Pinpoint the cell where the given text exists, returning its [X, Y] midpoint coordinate. 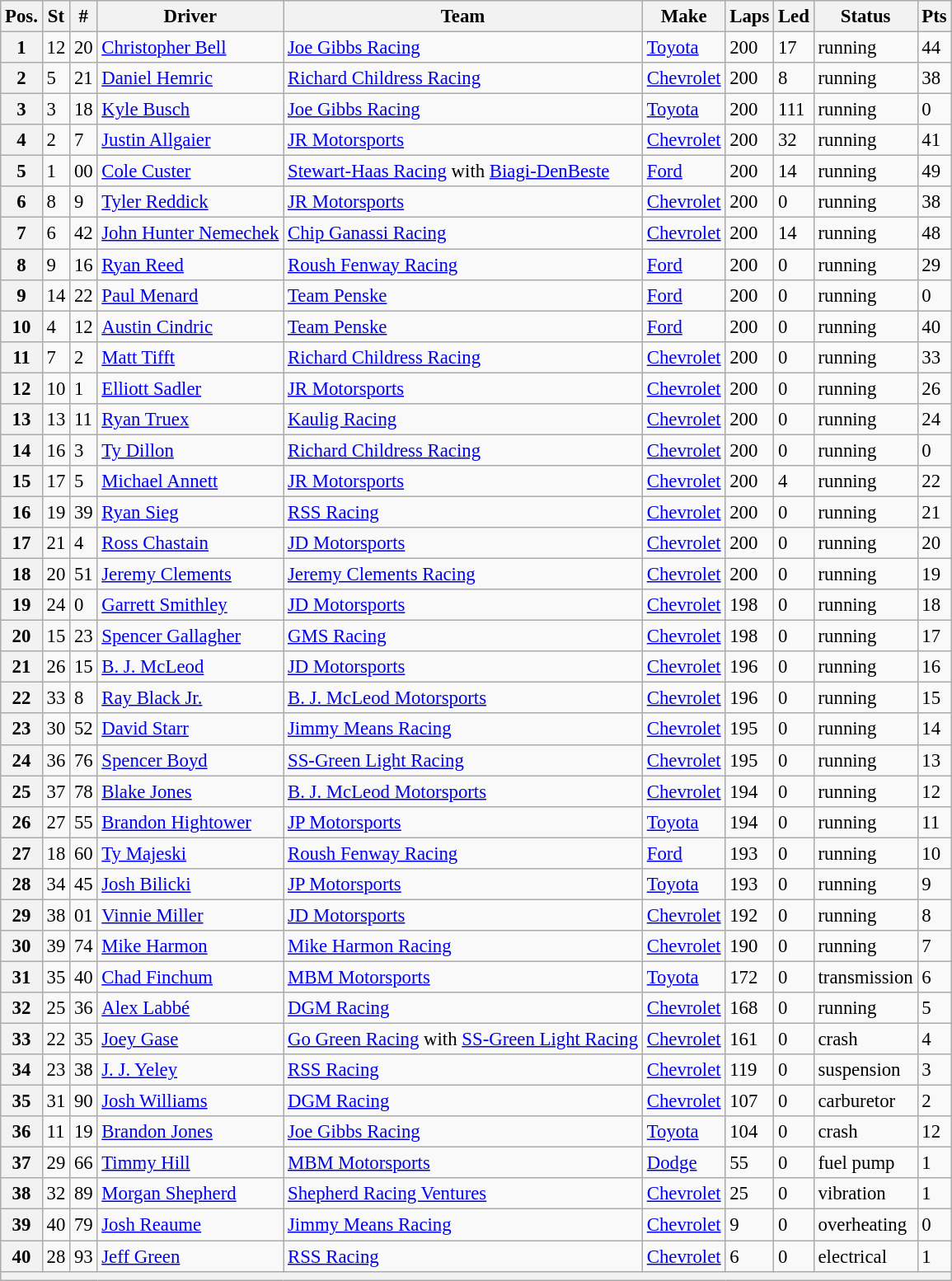
107 [750, 1101]
89 [84, 1194]
electrical [865, 1256]
vibration [865, 1194]
90 [84, 1101]
Garrett Smithley [190, 605]
Ryan Reed [190, 265]
John Hunter Nemechek [190, 233]
44 [935, 48]
Vinnie Miller [190, 915]
104 [750, 1132]
79 [84, 1225]
74 [84, 946]
SS-Green Light Racing [463, 760]
Dodge [683, 1163]
Cole Custer [190, 171]
Make [683, 16]
41 [935, 140]
52 [84, 730]
01 [84, 915]
St [56, 16]
Ryan Truex [190, 420]
Justin Allgaier [190, 140]
Timmy Hill [190, 1163]
Morgan Shepherd [190, 1194]
Elliott Sadler [190, 388]
fuel pump [865, 1163]
Stewart-Haas Racing with Biagi-DenBeste [463, 171]
Shepherd Racing Ventures [463, 1194]
Jeremy Clements [190, 575]
Tyler Reddick [190, 202]
190 [750, 946]
carburetor [865, 1101]
93 [84, 1256]
Josh Williams [190, 1101]
B. J. McLeod [190, 667]
Ross Chastain [190, 543]
168 [750, 1008]
Mike Harmon Racing [463, 946]
Jeff Green [190, 1256]
51 [84, 575]
Kaulig Racing [463, 420]
76 [84, 760]
Christopher Bell [190, 48]
Go Green Racing with SS-Green Light Racing [463, 1039]
Mike Harmon [190, 946]
Spencer Gallagher [190, 636]
119 [750, 1070]
Chip Ganassi Racing [463, 233]
172 [750, 977]
# [84, 16]
Ray Black Jr. [190, 698]
48 [935, 233]
Ty Majeski [190, 853]
Austin Cindric [190, 326]
Laps [750, 16]
Jeremy Clements Racing [463, 575]
Matt Tifft [190, 357]
45 [84, 884]
transmission [865, 977]
overheating [865, 1225]
Status [865, 16]
Daniel Hemric [190, 78]
161 [750, 1039]
Kyle Busch [190, 110]
Led [795, 16]
Pts [935, 16]
Brandon Hightower [190, 822]
suspension [865, 1070]
GMS Racing [463, 636]
42 [84, 233]
Team [463, 16]
00 [84, 171]
Ty Dillon [190, 450]
192 [750, 915]
111 [795, 110]
Pos. [21, 16]
78 [84, 791]
Spencer Boyd [190, 760]
Alex Labbé [190, 1008]
Michael Annett [190, 481]
David Starr [190, 730]
Josh Reaume [190, 1225]
Driver [190, 16]
Blake Jones [190, 791]
Josh Bilicki [190, 884]
Brandon Jones [190, 1132]
Paul Menard [190, 295]
60 [84, 853]
Joey Gase [190, 1039]
Chad Finchum [190, 977]
49 [935, 171]
Ryan Sieg [190, 512]
J. J. Yeley [190, 1070]
66 [84, 1163]
